Output the (x, y) coordinate of the center of the cell containing the given text.  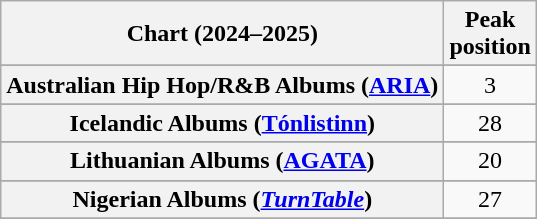
Icelandic Albums (Tónlistinn) (222, 123)
Lithuanian Albums (AGATA) (222, 161)
Nigerian Albums (TurnTable) (222, 199)
28 (490, 123)
20 (490, 161)
Chart (2024–2025) (222, 34)
27 (490, 199)
Australian Hip Hop/R&B Albums (ARIA) (222, 85)
3 (490, 85)
Peakposition (490, 34)
